Provide the [X, Y] coordinate of the cell's center where the given text is located.  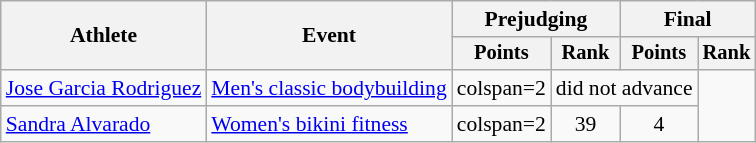
4 [659, 124]
Men's classic bodybuilding [328, 88]
Athlete [104, 36]
Prejudging [536, 19]
Event [328, 36]
Women's bikini fitness [328, 124]
did not advance [624, 88]
39 [586, 124]
Sandra Alvarado [104, 124]
Jose Garcia Rodriguez [104, 88]
Final [688, 19]
